Return the (X, Y) coordinate for the center point of the cell that contains the specified text.  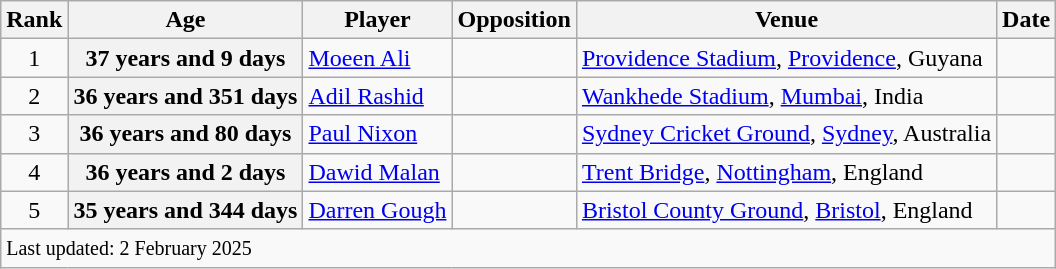
Age (186, 20)
1 (34, 58)
Dawid Malan (378, 172)
5 (34, 210)
Player (378, 20)
37 years and 9 days (186, 58)
Paul Nixon (378, 134)
Trent Bridge, Nottingham, England (786, 172)
Darren Gough (378, 210)
Wankhede Stadium, Mumbai, India (786, 96)
Opposition (514, 20)
3 (34, 134)
Date (1026, 20)
4 (34, 172)
Sydney Cricket Ground, Sydney, Australia (786, 134)
35 years and 344 days (186, 210)
Venue (786, 20)
36 years and 2 days (186, 172)
36 years and 80 days (186, 134)
36 years and 351 days (186, 96)
Providence Stadium, Providence, Guyana (786, 58)
Bristol County Ground, Bristol, England (786, 210)
2 (34, 96)
Rank (34, 20)
Last updated: 2 February 2025 (528, 248)
Moeen Ali (378, 58)
Adil Rashid (378, 96)
